Provide the [x, y] coordinate of the cell's center where the given text is located.  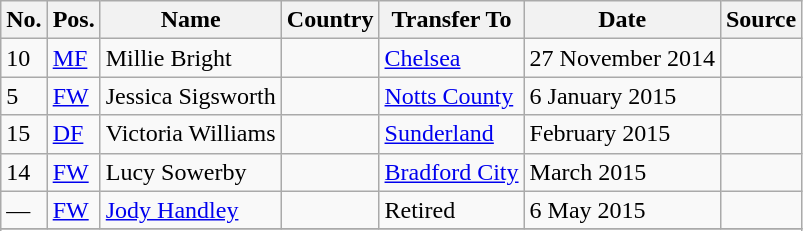
Pos. [74, 20]
6 January 2015 [622, 96]
Bradford City [452, 172]
Millie Bright [190, 58]
6 May 2015 [622, 210]
15 [24, 134]
Jessica Sigsworth [190, 96]
Name [190, 20]
27 November 2014 [622, 58]
February 2015 [622, 134]
Chelsea [452, 58]
Retired [452, 210]
Date [622, 20]
— [24, 210]
Jody Handley [190, 210]
DF [74, 134]
14 [24, 172]
Source [760, 20]
Lucy Sowerby [190, 172]
MF [74, 58]
No. [24, 20]
Victoria Williams [190, 134]
10 [24, 58]
March 2015 [622, 172]
Transfer To [452, 20]
5 [24, 96]
Notts County [452, 96]
Country [330, 20]
Sunderland [452, 134]
